Provide the (X, Y) coordinate of the cell's center where the given text is located.  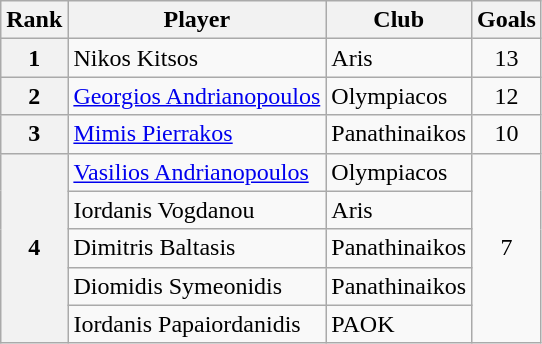
Goals (507, 20)
Diomidis Symeonidis (197, 286)
Vasilios Andrianopoulos (197, 172)
13 (507, 58)
12 (507, 96)
10 (507, 134)
Iordanis Papaiordanidis (197, 324)
Player (197, 20)
2 (34, 96)
Rank (34, 20)
Nikos Kitsos (197, 58)
7 (507, 248)
PAOK (399, 324)
Mimis Pierrakos (197, 134)
Georgios Andrianopoulos (197, 96)
3 (34, 134)
Dimitris Baltasis (197, 248)
Club (399, 20)
1 (34, 58)
Iordanis Vogdanou (197, 210)
4 (34, 248)
